Capture the cell that displays the provided text and extract its [x, y] central coordinate. 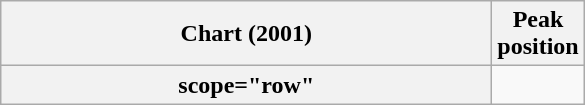
Chart (2001) [246, 34]
scope="row" [246, 85]
Peakposition [538, 34]
